Scan for the cell matching the given text and deliver its (x, y) coordinate at center. 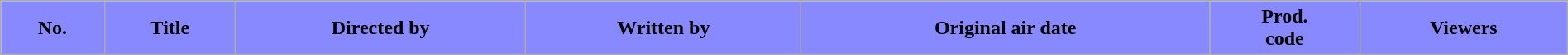
Viewers (1464, 28)
Title (170, 28)
Directed by (380, 28)
Prod.code (1284, 28)
No. (53, 28)
Written by (663, 28)
Original air date (1006, 28)
